Identify which cell holds the provided text, then report its (X, Y) central coordinate. 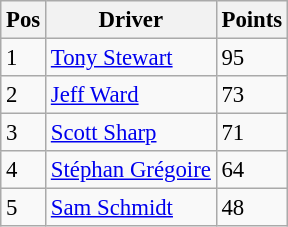
71 (252, 133)
Scott Sharp (132, 133)
Tony Stewart (132, 58)
Sam Schmidt (132, 208)
1 (24, 58)
Stéphan Grégoire (132, 170)
5 (24, 208)
3 (24, 133)
Points (252, 20)
64 (252, 170)
2 (24, 95)
Driver (132, 20)
95 (252, 58)
4 (24, 170)
Pos (24, 20)
73 (252, 95)
48 (252, 208)
Jeff Ward (132, 95)
